Find where the given text appears and provide that cell's center as (x, y) coordinate. 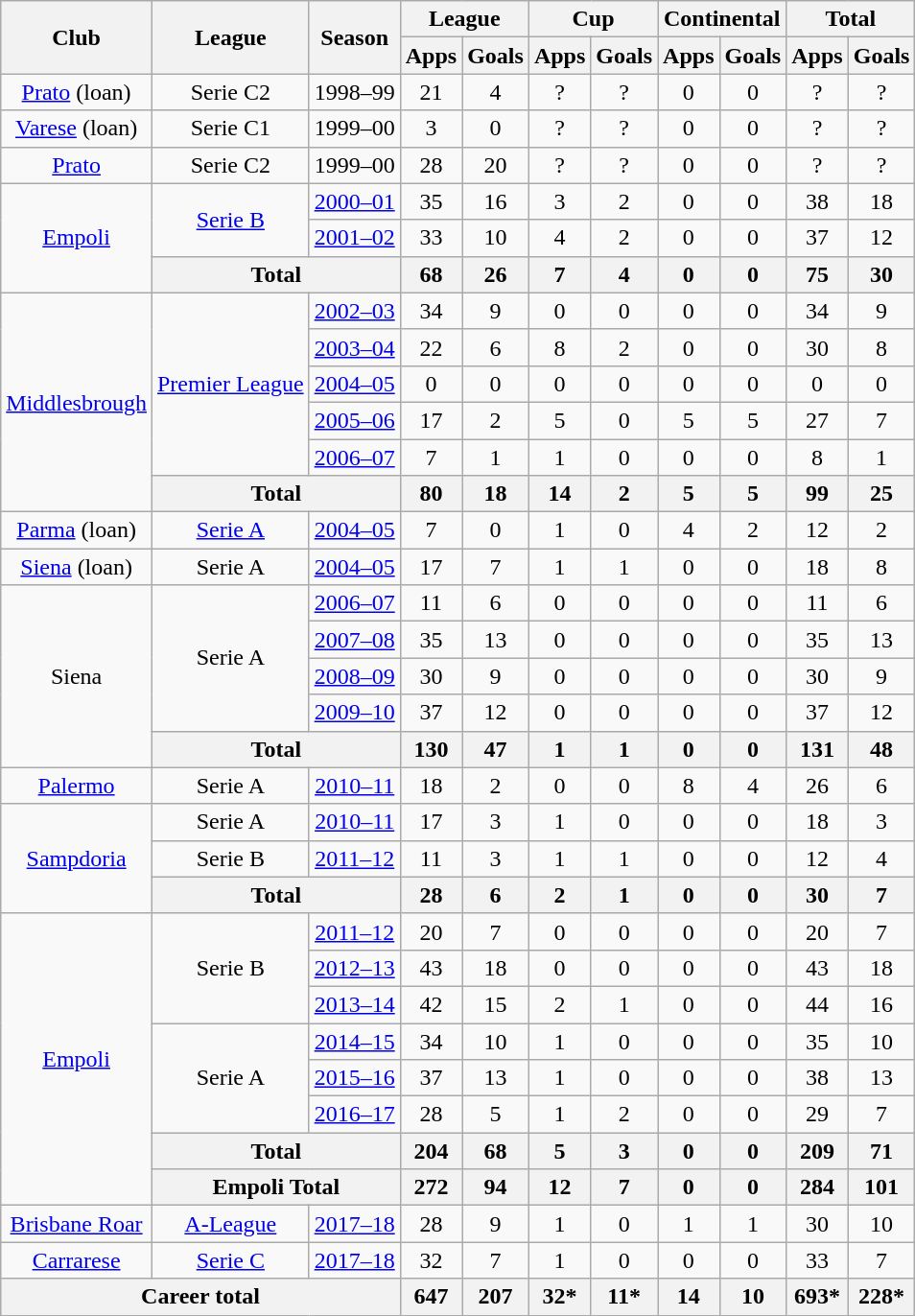
Serie C1 (230, 129)
2001–02 (355, 238)
Premier League (230, 384)
Parma (loan) (77, 530)
Empoli Total (276, 1187)
101 (881, 1187)
44 (817, 1004)
2002–03 (355, 311)
2003–04 (355, 347)
75 (817, 274)
2007–08 (355, 640)
11* (624, 1297)
Palermo (77, 786)
2012–13 (355, 968)
32* (559, 1297)
2013–14 (355, 1004)
15 (496, 1004)
A-League (230, 1224)
2008–09 (355, 676)
21 (431, 92)
2000–01 (355, 201)
Varese (loan) (77, 129)
94 (496, 1187)
48 (881, 749)
27 (817, 420)
Continental (722, 19)
209 (817, 1151)
207 (496, 1297)
Career total (200, 1297)
Serie C (230, 1260)
Siena (77, 676)
22 (431, 347)
47 (496, 749)
2015–16 (355, 1078)
228* (881, 1297)
Prato (77, 165)
Middlesbrough (77, 402)
Carrarese (77, 1260)
Siena (loan) (77, 567)
32 (431, 1260)
131 (817, 749)
2014–15 (355, 1041)
71 (881, 1151)
2009–10 (355, 713)
Brisbane Roar (77, 1224)
204 (431, 1151)
25 (881, 494)
2016–17 (355, 1115)
130 (431, 749)
Sampdoria (77, 858)
Season (355, 37)
Prato (loan) (77, 92)
99 (817, 494)
693* (817, 1297)
42 (431, 1004)
80 (431, 494)
Club (77, 37)
272 (431, 1187)
284 (817, 1187)
2005–06 (355, 420)
Cup (593, 19)
29 (817, 1115)
1998–99 (355, 92)
647 (431, 1297)
